Provide the (X, Y) coordinate of the cell's center where the given text is located.  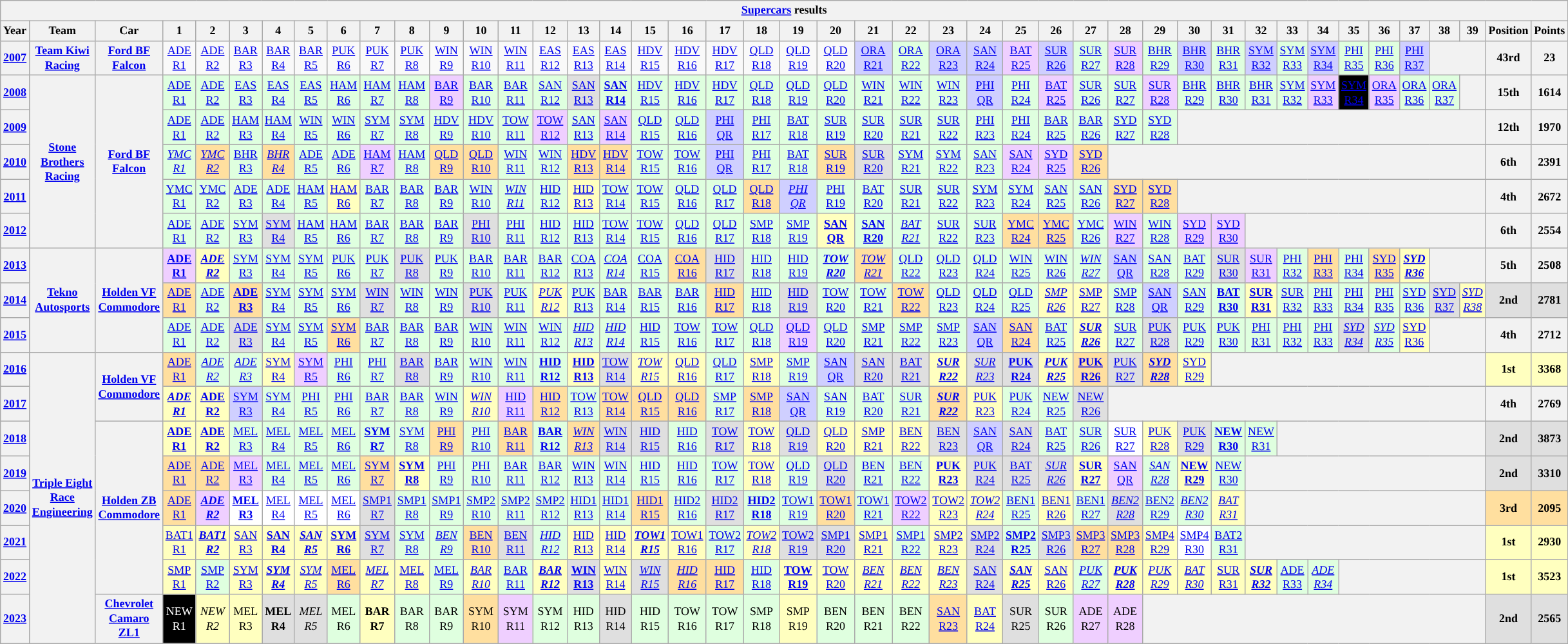
HDVR9 (446, 127)
SMP4R29 (1160, 542)
3310 (1550, 473)
HID2R18 (761, 508)
30 (1194, 31)
SYMR10 (481, 619)
SMP1R20 (836, 542)
BENR20 (836, 619)
21 (873, 31)
11 (515, 31)
SMPR1 (179, 577)
SYDR26 (1091, 162)
ORAR22 (911, 58)
NEWR25 (1056, 404)
19 (798, 31)
SMP1R7 (378, 508)
BARR3 (246, 58)
TOW2R17 (725, 542)
SMPR2 (213, 577)
2095 (1550, 508)
20 (836, 31)
MELR7 (378, 577)
24 (984, 31)
TOWR12 (550, 127)
QLDR22 (911, 266)
TOW2R19 (798, 542)
BATR31 (1229, 508)
ADER28 (1125, 619)
17 (725, 31)
ADER4 (278, 197)
HID1R13 (584, 508)
2672 (1550, 197)
ADER27 (1091, 619)
SMP2R24 (984, 542)
ORAR36 (1415, 93)
2009 (15, 127)
WINR28 (1160, 231)
6 (344, 31)
SYDR38 (1473, 300)
BARR4 (278, 58)
13 (584, 31)
Team (62, 31)
TOW2R18 (761, 542)
1 (179, 31)
39 (1473, 31)
3873 (1550, 438)
WINR25 (1021, 266)
2508 (1550, 266)
HDVR13 (584, 162)
COAR13 (584, 266)
QLDR10 (481, 162)
15th (1509, 93)
HID1R15 (649, 508)
SMPR27 (1091, 300)
26 (1056, 31)
EASR4 (278, 93)
BARR26 (1091, 127)
HAMR4 (278, 127)
2008 (15, 93)
2019 (15, 473)
Year (15, 31)
BARR5 (311, 58)
12th (1509, 127)
SANR12 (550, 93)
SANR3 (246, 542)
5 (311, 31)
2017 (15, 404)
2391 (1550, 162)
10 (481, 31)
TOWR19 (798, 577)
SYMR11 (515, 619)
WINR6 (344, 127)
2 (213, 31)
PHIR23 (984, 127)
PHIR11 (515, 231)
NEWR26 (1091, 404)
2014 (15, 300)
Triple Eight Race Engineering (62, 498)
BAT2R31 (1229, 542)
PHIR5 (311, 404)
HDVR14 (616, 162)
SMP2R11 (515, 508)
SMPR28 (1125, 300)
2021 (15, 542)
HAMR3 (246, 127)
BHRR3 (246, 162)
SMPR17 (725, 404)
Car (129, 31)
31 (1229, 31)
YMCR24 (1021, 231)
BARR15 (649, 300)
Chevrolet Camaro ZL1 (129, 619)
2016 (15, 369)
Supercars results (785, 10)
Position (1509, 31)
2565 (1550, 619)
36 (1384, 31)
SANR29 (1194, 300)
BAT1R2 (213, 542)
1970 (1550, 127)
QLDR25 (1021, 300)
32 (1261, 31)
25 (1021, 31)
SMP2R23 (948, 542)
9 (446, 31)
WINR15 (649, 577)
ADER34 (1323, 577)
BARR16 (687, 300)
PUKR13 (584, 300)
1614 (1550, 93)
ADER33 (1292, 577)
Team Kiwi Racing (62, 58)
PHIR31 (1261, 335)
COAR14 (616, 266)
NEWR2 (213, 619)
SMP3R28 (1125, 542)
PUKR9 (446, 266)
SMP1R22 (911, 542)
YMCR26 (1091, 231)
EASR13 (584, 58)
NEWR29 (1194, 473)
SANR19 (836, 404)
HIDR11 (515, 404)
PHIR37 (1415, 58)
BEN2R28 (1125, 508)
SURR30 (1229, 266)
38 (1444, 31)
TOWR13 (584, 404)
ORAR21 (873, 58)
PHIR36 (1384, 58)
PUKR26 (1091, 369)
ORAR35 (1384, 93)
14 (616, 31)
EASR3 (246, 93)
SYMR22 (948, 162)
BATR29 (1194, 266)
BARR25 (1056, 127)
Stone Brothers Racing (62, 162)
SYDR37 (1444, 300)
HID1R14 (616, 508)
SYDR30 (1229, 231)
Holden ZB Commodore (129, 507)
SMP2R12 (550, 508)
EASR12 (550, 58)
22 (911, 31)
PHIR19 (836, 197)
SMPR26 (1056, 300)
TOW1R15 (649, 542)
WINR22 (911, 93)
15 (649, 31)
2012 (15, 231)
ORAR37 (1444, 93)
SYDR25 (1056, 162)
TOW2R22 (911, 508)
SMP2R10 (481, 508)
BHRR4 (278, 162)
8 (412, 31)
37 (1415, 31)
43rd (1509, 58)
TOW1R16 (687, 542)
WINR7 (378, 300)
SMP2R25 (1021, 542)
EASR5 (311, 93)
MELR8 (412, 577)
WINR26 (1056, 266)
2930 (1550, 542)
BAT1R1 (179, 542)
HID2R16 (687, 508)
Points (1550, 31)
WINR23 (948, 93)
TOW1R20 (836, 508)
4 (278, 31)
2781 (1550, 300)
TOW2R23 (948, 508)
2013 (15, 266)
29 (1160, 31)
2022 (15, 577)
MELR9 (446, 577)
BENR9 (446, 542)
BEN1R26 (1056, 508)
NEWR1 (179, 619)
SYMR24 (1021, 197)
PUKR11 (515, 300)
SYMR12 (550, 619)
BEN2R29 (1160, 508)
2769 (1550, 404)
PUKR12 (550, 300)
2712 (1550, 335)
WINR21 (873, 93)
BEN1R27 (1091, 508)
3 (246, 31)
ORAR23 (948, 58)
27 (1091, 31)
2011 (15, 197)
5th (1509, 266)
BENR11 (515, 542)
YMCR25 (1056, 231)
COAR16 (687, 266)
WINR5 (311, 127)
34 (1323, 31)
BEN2R30 (1194, 508)
SMPR23 (948, 335)
SMP1R8 (412, 508)
EASR14 (616, 58)
2007 (15, 58)
SANR4 (278, 542)
2015 (15, 335)
2554 (1550, 231)
SMP1R9 (446, 508)
HID2R17 (725, 508)
SMP3R26 (1056, 542)
SMP3R27 (1091, 542)
BENR10 (481, 542)
2023 (15, 619)
WINR8 (412, 300)
SURR25 (1021, 619)
BARR14 (616, 300)
16 (687, 31)
SMP4R30 (1194, 542)
2018 (15, 438)
12 (550, 31)
BEN1R25 (1021, 508)
TOWR22 (911, 300)
2010 (15, 162)
18 (761, 31)
2020 (15, 508)
ADER5 (311, 162)
28 (1125, 31)
PUKR10 (481, 300)
SMPR22 (911, 335)
SYMR23 (984, 197)
TOW1R21 (873, 508)
ADER6 (344, 162)
PUKR30 (1229, 335)
PHIR7 (378, 369)
SMP1R21 (873, 542)
Tekno Autosports (62, 300)
35 (1354, 31)
TOW1R19 (798, 508)
3523 (1550, 577)
7 (378, 31)
HDVR10 (481, 127)
3368 (1550, 369)
NEWR31 (1261, 438)
SANR5 (311, 542)
SYDR34 (1354, 335)
33 (1292, 31)
COAR15 (649, 266)
QLDR9 (446, 162)
TOWR11 (515, 127)
3rd (1509, 508)
BATR24 (984, 619)
TOW2R24 (984, 508)
SYMR21 (911, 162)
PUKR25 (1056, 369)
